Find where the given text appears and provide that cell's center as (x, y) coordinate. 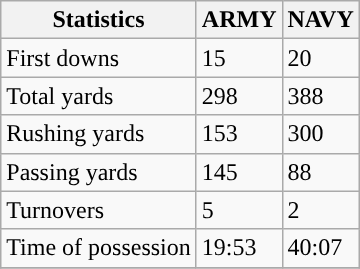
Passing yards (99, 172)
NAVY (320, 20)
88 (320, 172)
19:53 (239, 248)
2 (320, 210)
Total yards (99, 96)
15 (239, 58)
20 (320, 58)
5 (239, 210)
First downs (99, 58)
145 (239, 172)
Statistics (99, 20)
298 (239, 96)
Turnovers (99, 210)
Rushing yards (99, 134)
153 (239, 134)
40:07 (320, 248)
Time of possession (99, 248)
388 (320, 96)
ARMY (239, 20)
300 (320, 134)
